Search for the cell housing the specified text and yield its (x, y) center coordinate. 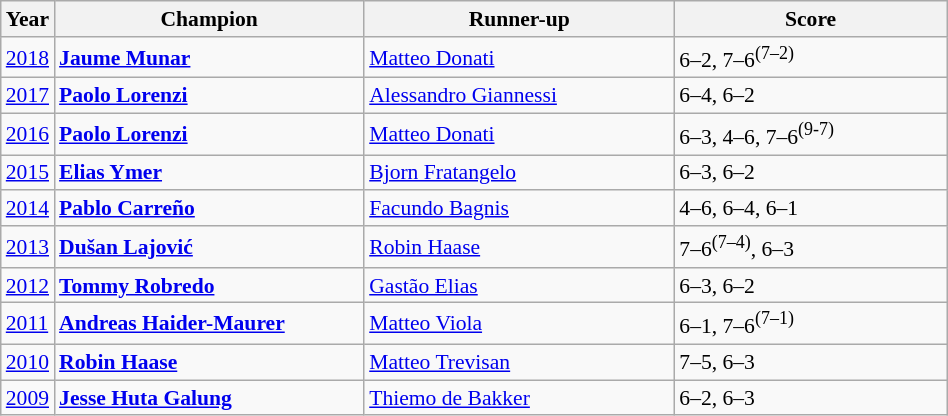
Matteo Viola (519, 324)
7–5, 6–3 (810, 363)
4–6, 6–4, 6–1 (810, 209)
Jaume Munar (209, 58)
Dušan Lajović (209, 246)
Runner-up (519, 19)
Champion (209, 19)
Gastão Elias (519, 286)
Andreas Haider-Maurer (209, 324)
6–1, 7–6(7–1) (810, 324)
Facundo Bagnis (519, 209)
6–2, 6–3 (810, 398)
Matteo Trevisan (519, 363)
2010 (28, 363)
Score (810, 19)
2018 (28, 58)
2014 (28, 209)
2017 (28, 96)
7–6(7–4), 6–3 (810, 246)
6–4, 6–2 (810, 96)
6–3, 4–6, 7–6(9-7) (810, 134)
2013 (28, 246)
Thiemo de Bakker (519, 398)
2011 (28, 324)
Tommy Robredo (209, 286)
Alessandro Giannessi (519, 96)
Year (28, 19)
2009 (28, 398)
Jesse Huta Galung (209, 398)
2015 (28, 173)
Bjorn Fratangelo (519, 173)
Pablo Carreño (209, 209)
2016 (28, 134)
6–2, 7–6(7–2) (810, 58)
2012 (28, 286)
Elias Ymer (209, 173)
